Search for the cell housing the specified text and yield its [X, Y] center coordinate. 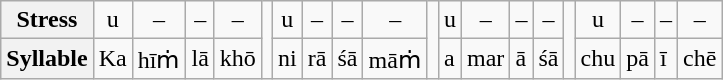
lā [200, 59]
chē [700, 59]
chu [598, 59]
māṁ [395, 59]
Syllable [47, 59]
Stress [47, 20]
pā [638, 59]
mar [485, 59]
khō [238, 59]
rā [317, 59]
ni [287, 59]
hīṁ [159, 59]
Ka [112, 59]
a [450, 59]
ā [522, 59]
ī [666, 59]
